From the cell containing the given text, extract its center point as [X, Y] coordinate. 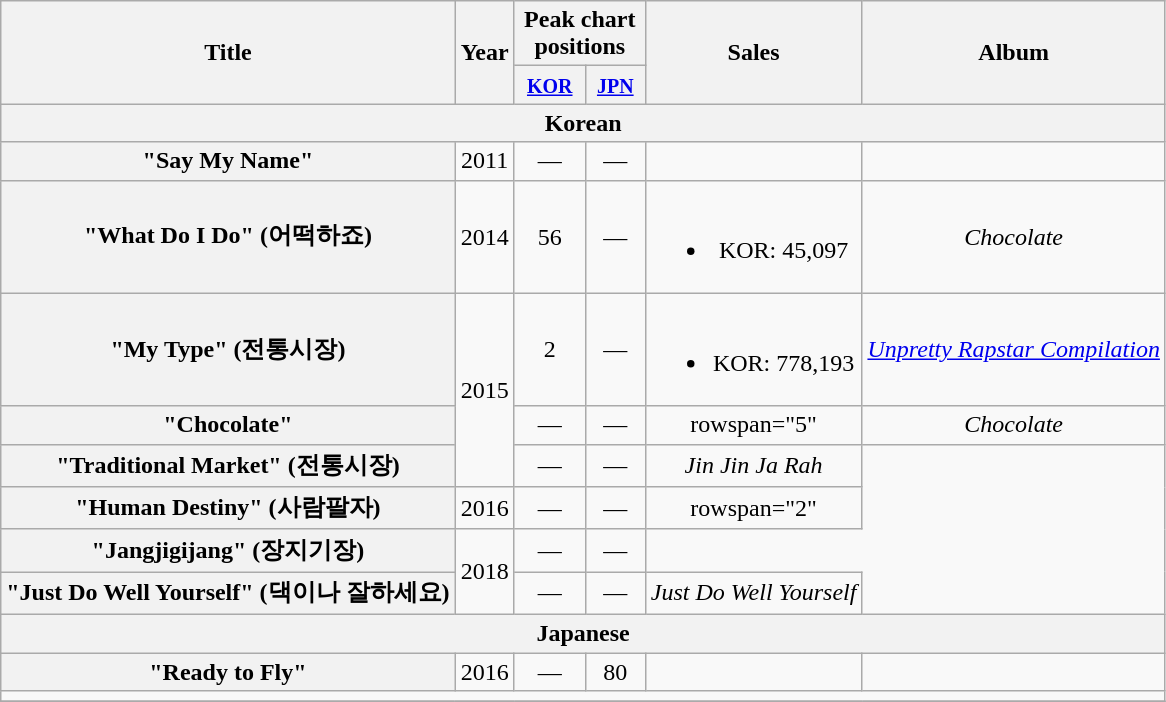
"What Do I Do" (어떡하죠) [228, 236]
Unpretty Rapstar Compilation [1014, 350]
2018 [484, 572]
56 [550, 236]
KOR [550, 85]
KOR: 45,097 [754, 236]
rowspan="2" [754, 508]
Jin Jin Ja Rah [754, 466]
rowspan="5" [754, 425]
Japanese [584, 633]
KOR: 778,193 [754, 350]
2011 [484, 161]
2014 [484, 236]
"Ready to Fly" [228, 671]
Title [228, 52]
"Jangjigijang" (장지기장) [228, 550]
Sales [754, 52]
JPN [615, 85]
"Chocolate" [228, 425]
"Say My Name" [228, 161]
2015 [484, 390]
Year [484, 52]
"My Type" (전통시장) [228, 350]
2 [550, 350]
"Traditional Market" (전통시장) [228, 466]
Korean [584, 123]
Peak chart positions [580, 34]
"Human Destiny" (사람팔자) [228, 508]
Album [1014, 52]
Just Do Well Yourself [754, 594]
"Just Do Well Yourself" (댁이나 잘하세요) [228, 594]
80 [615, 671]
